Locate the cell with the specified text and output its (x, y) center coordinate. 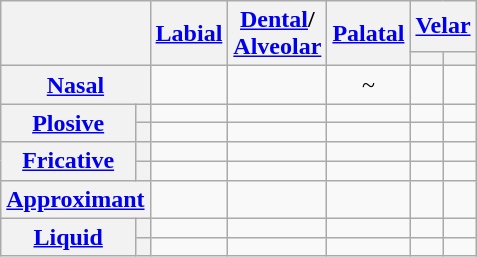
Velar (443, 26)
~ (368, 85)
Fricative (68, 161)
Nasal (76, 85)
Approximant (76, 199)
Plosive (68, 123)
Dental/Alveolar (278, 34)
Liquid (68, 237)
Palatal (368, 34)
Labial (189, 34)
